Scan for the cell matching the given text and deliver its [X, Y] coordinate at center. 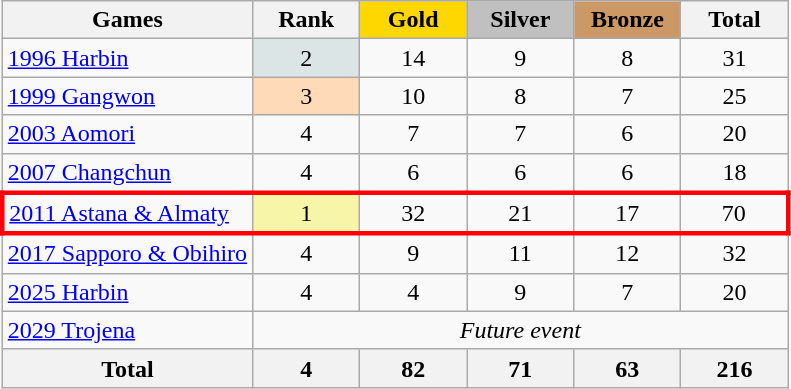
1999 Gangwon [127, 96]
2029 Trojena [127, 330]
Gold [414, 20]
Silver [520, 20]
Rank [306, 20]
18 [734, 173]
1 [306, 214]
70 [734, 214]
14 [414, 58]
63 [628, 368]
82 [414, 368]
216 [734, 368]
2017 Sapporo & Obihiro [127, 254]
31 [734, 58]
Bronze [628, 20]
1996 Harbin [127, 58]
2 [306, 58]
17 [628, 214]
12 [628, 254]
2011 Astana & Almaty [127, 214]
Future event [520, 330]
2003 Aomori [127, 134]
10 [414, 96]
25 [734, 96]
2007 Changchun [127, 173]
21 [520, 214]
2025 Harbin [127, 292]
3 [306, 96]
11 [520, 254]
Games [127, 20]
71 [520, 368]
